Output the (x, y) coordinate of the center of the cell containing the given text.  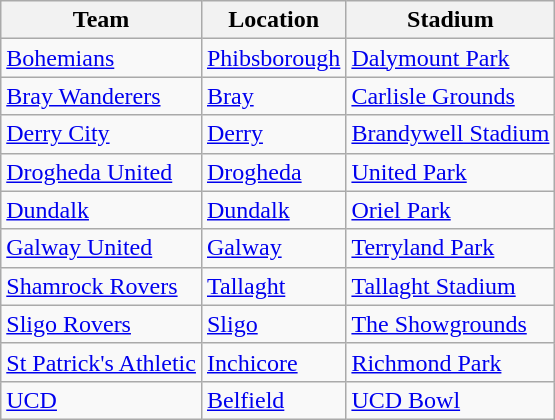
Tallaght (273, 286)
Bray (273, 96)
Sligo Rovers (102, 324)
Oriel Park (450, 210)
Brandywell Stadium (450, 134)
St Patrick's Athletic (102, 362)
UCD (102, 400)
Bray Wanderers (102, 96)
The Showgrounds (450, 324)
Bohemians (102, 58)
Drogheda United (102, 172)
Dalymount Park (450, 58)
Galway (273, 248)
Galway United (102, 248)
Derry City (102, 134)
Team (102, 20)
United Park (450, 172)
Location (273, 20)
Carlisle Grounds (450, 96)
Derry (273, 134)
Belfield (273, 400)
Tallaght Stadium (450, 286)
Terryland Park (450, 248)
Sligo (273, 324)
Phibsborough (273, 58)
Richmond Park (450, 362)
Stadium (450, 20)
Shamrock Rovers (102, 286)
Drogheda (273, 172)
UCD Bowl (450, 400)
Inchicore (273, 362)
